Return [x, y] of the center of cell containing provided text 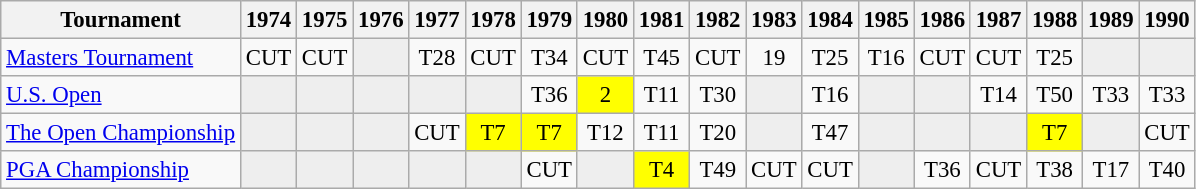
1978 [493, 20]
1986 [942, 20]
1988 [1055, 20]
T20 [718, 133]
T17 [1111, 170]
U.S. Open [121, 95]
T14 [998, 95]
1982 [718, 20]
1985 [886, 20]
T12 [605, 133]
1983 [774, 20]
1990 [1167, 20]
T40 [1167, 170]
1981 [661, 20]
T34 [549, 58]
Masters Tournament [121, 58]
T45 [661, 58]
1979 [549, 20]
1984 [830, 20]
1989 [1111, 20]
1980 [605, 20]
1974 [268, 20]
Tournament [121, 20]
T47 [830, 133]
1976 [381, 20]
T50 [1055, 95]
2 [605, 95]
T30 [718, 95]
T49 [718, 170]
1975 [325, 20]
T28 [437, 58]
19 [774, 58]
The Open Championship [121, 133]
T4 [661, 170]
PGA Championship [121, 170]
1977 [437, 20]
1987 [998, 20]
T38 [1055, 170]
